Return the [X, Y] coordinate for the center point of the cell that contains the specified text.  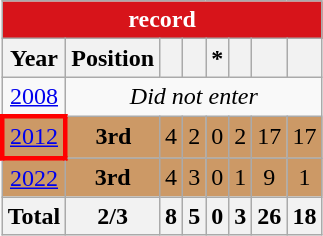
Year [34, 58]
2022 [34, 178]
2008 [34, 97]
Did not enter [194, 97]
* [218, 58]
2012 [34, 136]
5 [194, 216]
18 [304, 216]
record [162, 20]
2/3 [113, 216]
Position [113, 58]
26 [270, 216]
8 [172, 216]
9 [270, 178]
Total [34, 216]
